Detect which cell encompasses the target text, then output its [x, y] center coordinate. 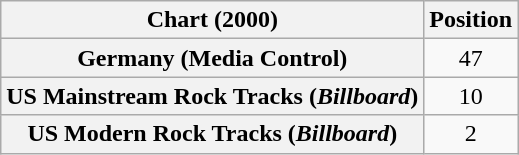
2 [471, 134]
Germany (Media Control) [212, 58]
US Mainstream Rock Tracks (Billboard) [212, 96]
10 [471, 96]
Chart (2000) [212, 20]
47 [471, 58]
Position [471, 20]
US Modern Rock Tracks (Billboard) [212, 134]
